Extract the [x, y] coordinate from the center of the cell holding the provided text.  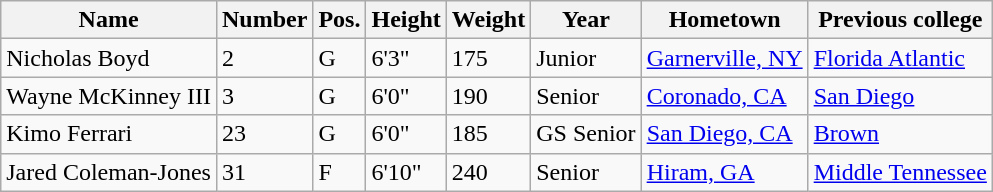
Coronado, CA [724, 96]
23 [264, 134]
Brown [900, 134]
2 [264, 58]
Florida Atlantic [900, 58]
Year [586, 20]
Kimo Ferrari [109, 134]
GS Senior [586, 134]
Height [406, 20]
Pos. [340, 20]
San Diego [900, 96]
San Diego, CA [724, 134]
6'3" [406, 58]
Wayne McKinney III [109, 96]
Garnerville, NY [724, 58]
Hometown [724, 20]
240 [488, 172]
31 [264, 172]
Middle Tennessee [900, 172]
185 [488, 134]
F [340, 172]
Nicholas Boyd [109, 58]
190 [488, 96]
175 [488, 58]
Name [109, 20]
Jared Coleman-Jones [109, 172]
Previous college [900, 20]
Junior [586, 58]
6'10" [406, 172]
Number [264, 20]
3 [264, 96]
Hiram, GA [724, 172]
Weight [488, 20]
